Identify which cell holds the provided text, then report its [X, Y] central coordinate. 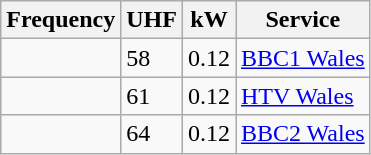
UHF [152, 20]
BBC2 Wales [304, 134]
61 [152, 96]
58 [152, 58]
Service [304, 20]
HTV Wales [304, 96]
Frequency [61, 20]
kW [208, 20]
BBC1 Wales [304, 58]
64 [152, 134]
